Output the (x, y) coordinate of the center of the cell containing the given text.  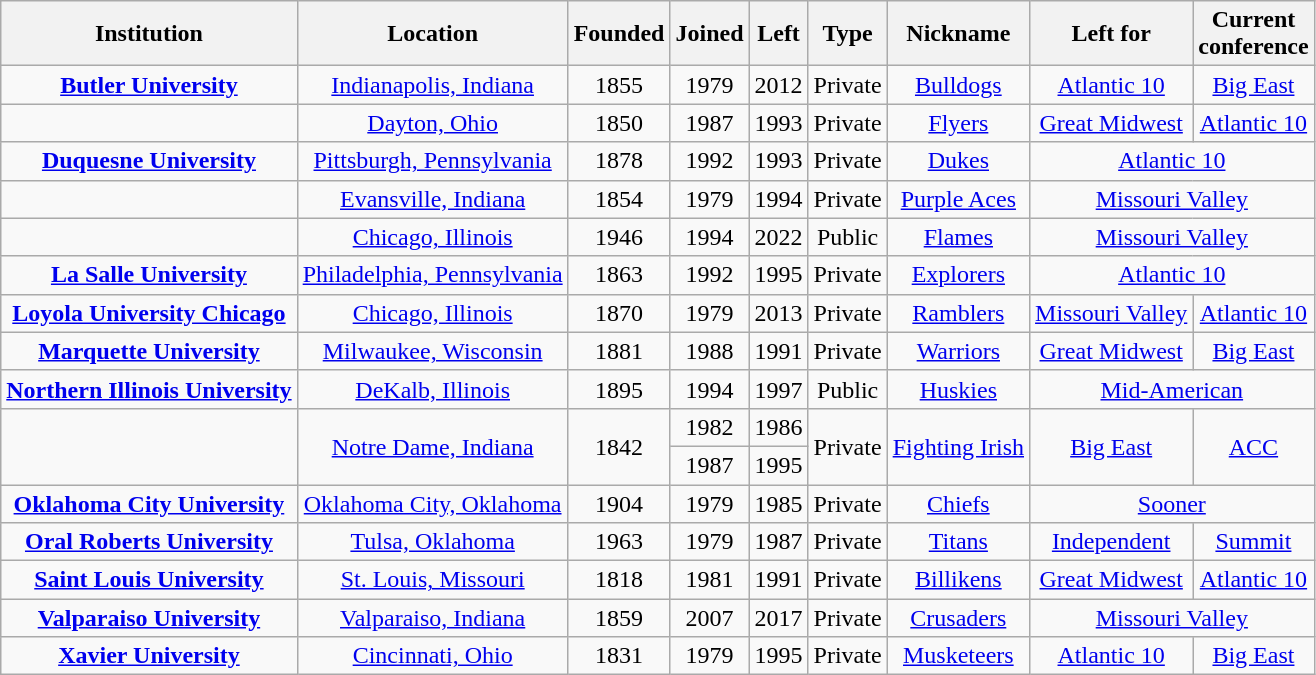
1878 (619, 161)
2007 (710, 618)
Cincinnati, Ohio (432, 656)
Flames (958, 237)
Oklahoma City, Oklahoma (432, 503)
Evansville, Indiana (432, 199)
Founded (619, 34)
1863 (619, 275)
1842 (619, 446)
1859 (619, 618)
Oklahoma City University (149, 503)
Left (778, 34)
ACC (1254, 446)
1895 (619, 389)
Joined (710, 34)
Valparaiso University (149, 618)
La Salle University (149, 275)
1870 (619, 313)
Sooner (1172, 503)
Warriors (958, 351)
Duquesne University (149, 161)
1963 (619, 542)
2017 (778, 618)
1855 (619, 85)
1981 (710, 580)
1831 (619, 656)
Nickname (958, 34)
Explorers (958, 275)
1881 (619, 351)
1997 (778, 389)
Butler University (149, 85)
St. Louis, Missouri (432, 580)
Xavier University (149, 656)
1986 (778, 427)
Type (848, 34)
DeKalb, Illinois (432, 389)
Summit (1254, 542)
1985 (778, 503)
Flyers (958, 123)
1982 (710, 427)
Huskies (958, 389)
1818 (619, 580)
Location (432, 34)
Milwaukee, Wisconsin (432, 351)
Valparaiso, Indiana (432, 618)
Philadelphia, Pennsylvania (432, 275)
Indianapolis, Indiana (432, 85)
Purple Aces (958, 199)
Left for (1112, 34)
1850 (619, 123)
1988 (710, 351)
1854 (619, 199)
Notre Dame, Indiana (432, 446)
Chiefs (958, 503)
Dayton, Ohio (432, 123)
Currentconference (1254, 34)
Titans (958, 542)
Institution (149, 34)
Oral Roberts University (149, 542)
Marquette University (149, 351)
Independent (1112, 542)
2012 (778, 85)
Ramblers (958, 313)
2013 (778, 313)
Loyola University Chicago (149, 313)
Pittsburgh, Pennsylvania (432, 161)
Bulldogs (958, 85)
Dukes (958, 161)
Saint Louis University (149, 580)
1904 (619, 503)
Crusaders (958, 618)
Musketeers (958, 656)
Mid-American (1172, 389)
Northern Illinois University (149, 389)
Fighting Irish (958, 446)
1946 (619, 237)
2022 (778, 237)
Tulsa, Oklahoma (432, 542)
Billikens (958, 580)
